Locate the cell with the specified text and output its [x, y] center coordinate. 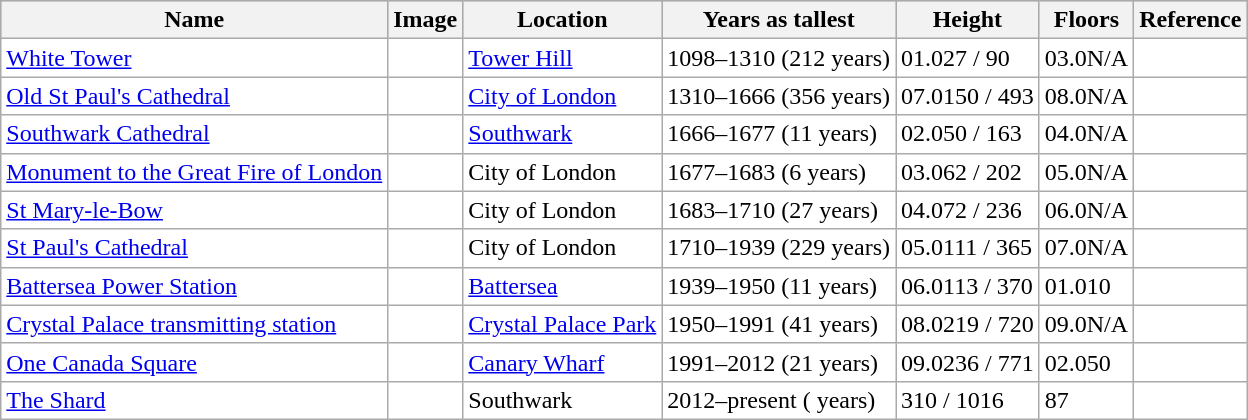
03.0N/A [1086, 58]
Name [194, 20]
07.0150 / 493 [968, 96]
1683–1710 (27 years) [779, 210]
Tower Hill [562, 58]
Old St Paul's Cathedral [194, 96]
Southwark Cathedral [194, 134]
Floors [1086, 20]
08.0219 / 720 [968, 324]
Image [426, 20]
Crystal Palace transmitting station [194, 324]
1991–2012 (21 years) [779, 362]
310 / 1016 [968, 400]
08.0N/A [1086, 96]
1950–1991 (41 years) [779, 324]
1310–1666 (356 years) [779, 96]
Monument to the Great Fire of London [194, 172]
St Mary-le-Bow [194, 210]
Height [968, 20]
1710–1939 (229 years) [779, 248]
Years as tallest [779, 20]
09.0236 / 771 [968, 362]
02.050 [1086, 362]
Canary Wharf [562, 362]
The Shard [194, 400]
1677–1683 (6 years) [779, 172]
05.0N/A [1086, 172]
1939–1950 (11 years) [779, 286]
1666–1677 (11 years) [779, 134]
One Canada Square [194, 362]
Location [562, 20]
06.0N/A [1086, 210]
04.072 / 236 [968, 210]
Battersea [562, 286]
04.0N/A [1086, 134]
05.0111 / 365 [968, 248]
01.010 [1086, 286]
St Paul's Cathedral [194, 248]
Crystal Palace Park [562, 324]
87 [1086, 400]
02.050 / 163 [968, 134]
Reference [1190, 20]
06.0113 / 370 [968, 286]
White Tower [194, 58]
09.0N/A [1086, 324]
1098–1310 (212 years) [779, 58]
Battersea Power Station [194, 286]
2012–present ( years) [779, 400]
03.062 / 202 [968, 172]
07.0N/A [1086, 248]
01.027 / 90 [968, 58]
